Locate the cell with the specified text and output its [x, y] center coordinate. 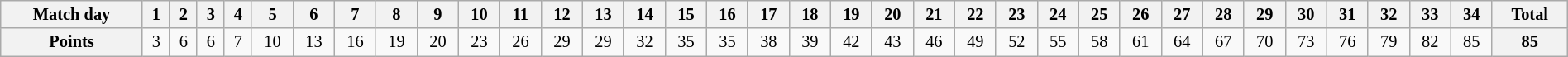
9 [437, 14]
73 [1306, 42]
30 [1306, 14]
8 [396, 14]
33 [1430, 14]
43 [892, 42]
11 [520, 14]
25 [1099, 14]
61 [1140, 42]
52 [1016, 42]
Total [1530, 14]
22 [975, 14]
55 [1058, 42]
49 [975, 42]
1 [155, 14]
70 [1264, 42]
5 [272, 14]
27 [1182, 14]
21 [934, 14]
14 [644, 14]
39 [810, 42]
67 [1223, 42]
Match day [72, 14]
31 [1347, 14]
42 [851, 42]
58 [1099, 42]
4 [238, 14]
64 [1182, 42]
18 [810, 14]
38 [768, 42]
24 [1058, 14]
79 [1389, 42]
46 [934, 42]
12 [562, 14]
15 [686, 14]
76 [1347, 42]
Points [72, 42]
2 [184, 14]
28 [1223, 14]
17 [768, 14]
82 [1430, 42]
34 [1471, 14]
